Provide the [X, Y] coordinate of the cell's center where the given text is located.  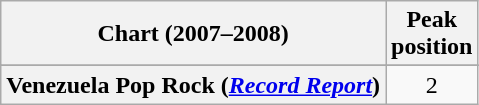
Chart (2007–2008) [194, 34]
Peakposition [432, 34]
2 [432, 85]
Venezuela Pop Rock (Record Report) [194, 85]
